Capture the cell that displays the provided text and extract its [x, y] central coordinate. 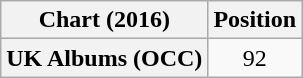
Chart (2016) [104, 20]
92 [255, 58]
UK Albums (OCC) [104, 58]
Position [255, 20]
